Determine the [X, Y] coordinate at the center of the cell enclosing the given text.  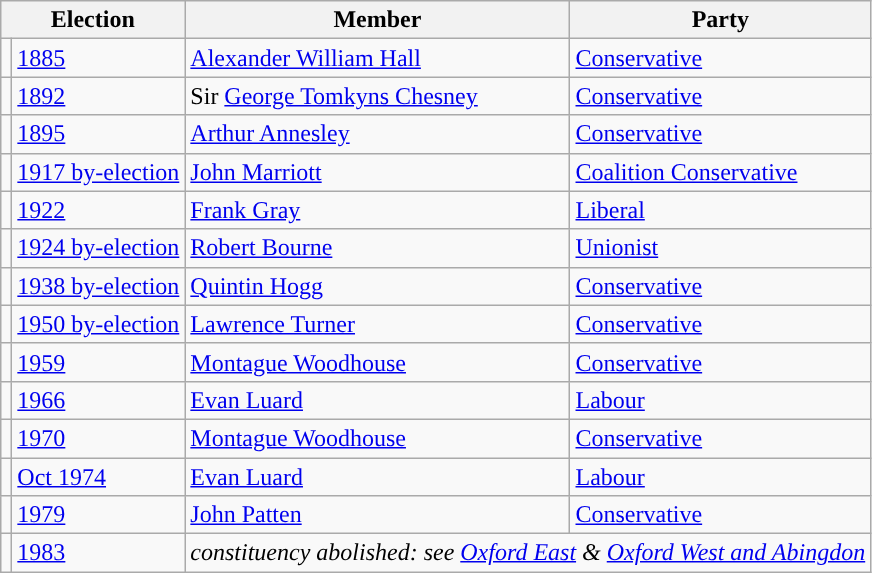
Oct 1974 [98, 477]
1938 by-election [98, 286]
John Marriott [378, 172]
Quintin Hogg [378, 286]
1979 [98, 515]
1983 [98, 553]
Coalition Conservative [720, 172]
constituency abolished: see Oxford East & Oxford West and Abingdon [528, 553]
1966 [98, 400]
Robert Bourne [378, 248]
1885 [98, 58]
Alexander William Hall [378, 58]
Lawrence Turner [378, 324]
1950 by-election [98, 324]
1924 by-election [98, 248]
Liberal [720, 210]
John Patten [378, 515]
Party [720, 20]
Unionist [720, 248]
1922 [98, 210]
Sir George Tomkyns Chesney [378, 96]
Frank Gray [378, 210]
Arthur Annesley [378, 134]
1970 [98, 438]
1895 [98, 134]
Member [378, 20]
1959 [98, 362]
Election [93, 20]
1892 [98, 96]
1917 by-election [98, 172]
